From the cell containing the given text, extract its center point as [X, Y] coordinate. 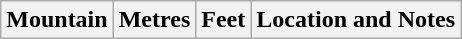
Mountain [57, 20]
Location and Notes [356, 20]
Metres [154, 20]
Feet [224, 20]
